For the text-containing cell, return its midpoint in [x, y] coordinate format. 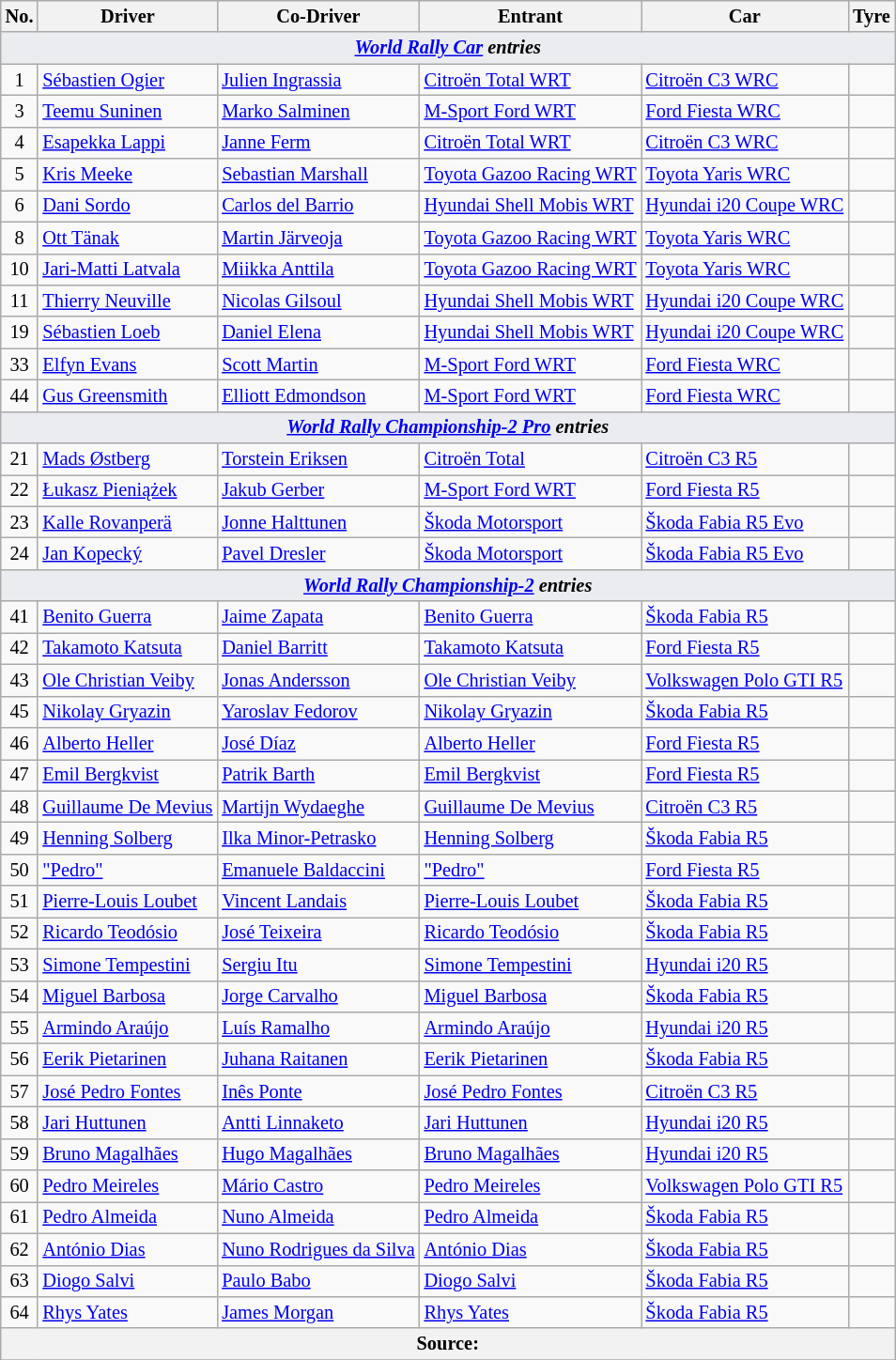
Elfyn Evans [128, 364]
4 [20, 143]
Luís Ramalho [317, 1028]
24 [20, 553]
11 [20, 301]
1 [20, 80]
World Rally Championship-2 entries [448, 585]
Marko Salminen [317, 111]
Jonne Halttunen [317, 522]
22 [20, 490]
42 [20, 648]
5 [20, 175]
Paulo Babo [317, 1281]
Mads Østberg [128, 459]
57 [20, 1091]
53 [20, 965]
Gus Greensmith [128, 395]
61 [20, 1217]
Antti Linnaketo [317, 1122]
44 [20, 395]
Ott Tänak [128, 238]
52 [20, 933]
62 [20, 1249]
Sebastian Marshall [317, 175]
Carlos del Barrio [317, 206]
Kalle Rovanperä [128, 522]
6 [20, 206]
10 [20, 270]
56 [20, 1059]
Vincent Landais [317, 902]
Thierry Neuville [128, 301]
Daniel Barritt [317, 648]
Kris Meeke [128, 175]
Car [746, 16]
Elliott Edmondson [317, 395]
Emanuele Baldaccini [317, 870]
3 [20, 111]
Citroën Total [531, 459]
Sébastien Loeb [128, 332]
Sergiu Itu [317, 965]
49 [20, 838]
Martijn Wydaeghe [317, 807]
47 [20, 775]
45 [20, 712]
48 [20, 807]
59 [20, 1154]
51 [20, 902]
Jakub Gerber [317, 490]
64 [20, 1312]
Entrant [531, 16]
Yaroslav Fedorov [317, 712]
50 [20, 870]
José Teixeira [317, 933]
55 [20, 1028]
Co-Driver [317, 16]
8 [20, 238]
Juhana Raitanen [317, 1059]
José Díaz [317, 743]
Teemu Suninen [128, 111]
Jorge Carvalho [317, 997]
Nuno Rodrigues da Silva [317, 1249]
Pavel Dresler [317, 553]
46 [20, 743]
Nicolas Gilsoul [317, 301]
Sébastien Ogier [128, 80]
Mário Castro [317, 1186]
Jonas Andersson [317, 680]
Hugo Magalhães [317, 1154]
World Rally Championship-2 Pro entries [448, 427]
Julien Ingrassia [317, 80]
No. [20, 16]
Esapekka Lappi [128, 143]
Jari-Matti Latvala [128, 270]
21 [20, 459]
60 [20, 1186]
63 [20, 1281]
Patrik Barth [317, 775]
19 [20, 332]
Miikka Anttila [317, 270]
54 [20, 997]
Jan Kopecký [128, 553]
Driver [128, 16]
Tyre [872, 16]
James Morgan [317, 1312]
Ilka Minor-Petrasko [317, 838]
Nuno Almeida [317, 1217]
Dani Sordo [128, 206]
Daniel Elena [317, 332]
Martin Järveoja [317, 238]
58 [20, 1122]
Torstein Eriksen [317, 459]
43 [20, 680]
Scott Martin [317, 364]
Inês Ponte [317, 1091]
33 [20, 364]
23 [20, 522]
Łukasz Pieniążek [128, 490]
Jaime Zapata [317, 617]
Source: [448, 1344]
Janne Ferm [317, 143]
41 [20, 617]
World Rally Car entries [448, 48]
